Provide the [x, y] coordinate of the cell's center where the given text is located.  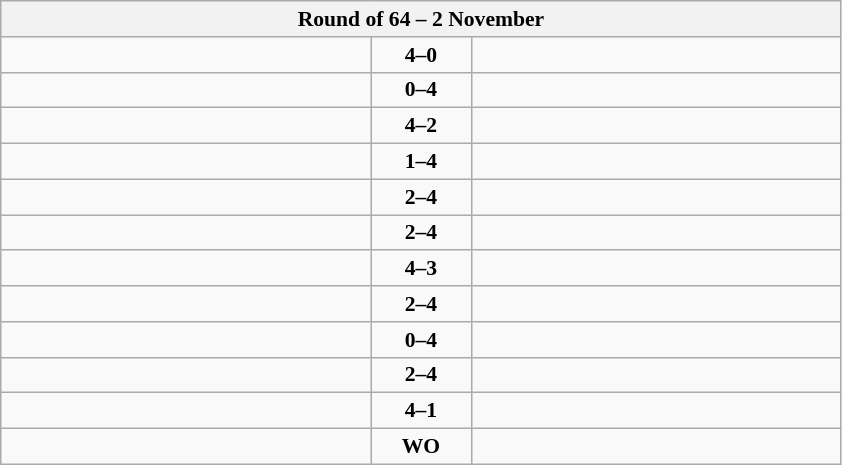
4–0 [421, 55]
4–2 [421, 126]
4–1 [421, 411]
WO [421, 447]
4–3 [421, 269]
Round of 64 – 2 November [421, 19]
1–4 [421, 162]
